Pinpoint the cell where the given text exists, returning its [x, y] midpoint coordinate. 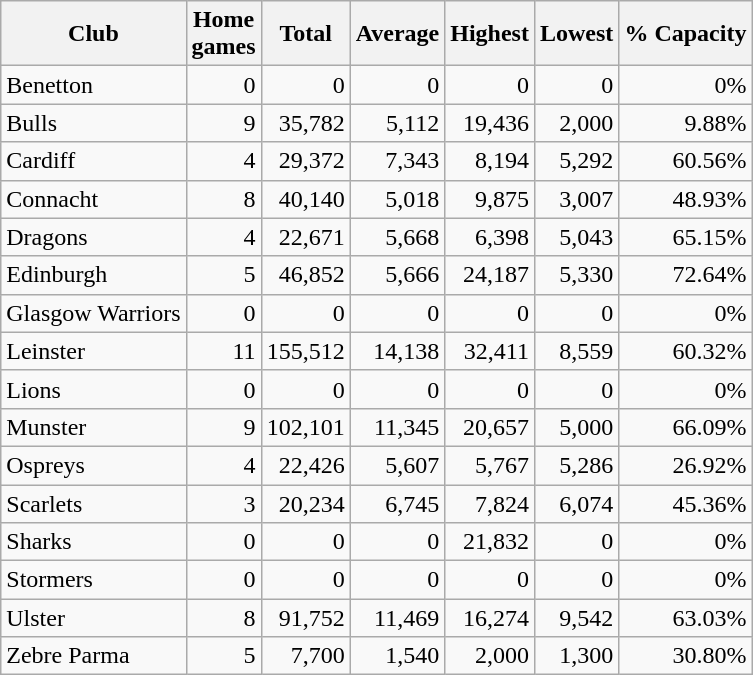
6,074 [576, 503]
5,000 [576, 427]
46,852 [306, 275]
16,274 [490, 618]
Leinster [94, 351]
1,300 [576, 656]
11,469 [398, 618]
7,700 [306, 656]
32,411 [490, 351]
Lowest [576, 34]
72.64% [686, 275]
5,043 [576, 237]
5,286 [576, 465]
Connacht [94, 199]
19,436 [490, 123]
3,007 [576, 199]
5,292 [576, 161]
5,607 [398, 465]
Stormers [94, 580]
3 [224, 503]
11,345 [398, 427]
60.56% [686, 161]
8,559 [576, 351]
Average [398, 34]
60.32% [686, 351]
22,671 [306, 237]
11 [224, 351]
65.15% [686, 237]
% Capacity [686, 34]
20,657 [490, 427]
Dragons [94, 237]
45.36% [686, 503]
5,018 [398, 199]
14,138 [398, 351]
21,832 [490, 542]
66.09% [686, 427]
9.88% [686, 123]
Zebre Parma [94, 656]
Scarlets [94, 503]
8,194 [490, 161]
Homegames [224, 34]
40,140 [306, 199]
26.92% [686, 465]
91,752 [306, 618]
Bulls [94, 123]
48.93% [686, 199]
Lions [94, 389]
63.03% [686, 618]
Benetton [94, 85]
1,540 [398, 656]
Total [306, 34]
29,372 [306, 161]
7,824 [490, 503]
9,875 [490, 199]
30.80% [686, 656]
5,666 [398, 275]
5,668 [398, 237]
Glasgow Warriors [94, 313]
Ospreys [94, 465]
22,426 [306, 465]
5,112 [398, 123]
6,398 [490, 237]
Munster [94, 427]
20,234 [306, 503]
Highest [490, 34]
5,767 [490, 465]
35,782 [306, 123]
Ulster [94, 618]
155,512 [306, 351]
7,343 [398, 161]
Sharks [94, 542]
6,745 [398, 503]
102,101 [306, 427]
9,542 [576, 618]
24,187 [490, 275]
5,330 [576, 275]
Edinburgh [94, 275]
Cardiff [94, 161]
Club [94, 34]
